Return (x, y) of the center of cell containing provided text 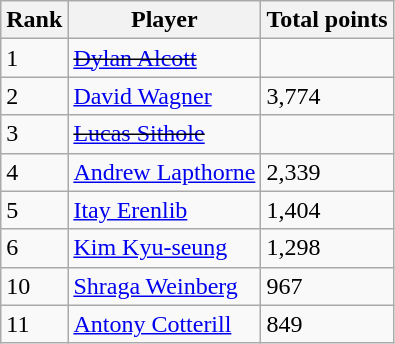
Lucas Sithole (164, 134)
849 (327, 324)
10 (34, 286)
1,298 (327, 248)
Shraga Weinberg (164, 286)
Itay Erenlib (164, 210)
Total points (327, 20)
1 (34, 58)
967 (327, 286)
3,774 (327, 96)
2,339 (327, 172)
Player (164, 20)
6 (34, 248)
Antony Cotterill (164, 324)
3 (34, 134)
Kim Kyu-seung (164, 248)
2 (34, 96)
Andrew Lapthorne (164, 172)
David Wagner (164, 96)
11 (34, 324)
4 (34, 172)
Dylan Alcott (164, 58)
1,404 (327, 210)
Rank (34, 20)
5 (34, 210)
